Identify which cell holds the provided text, then report its (x, y) central coordinate. 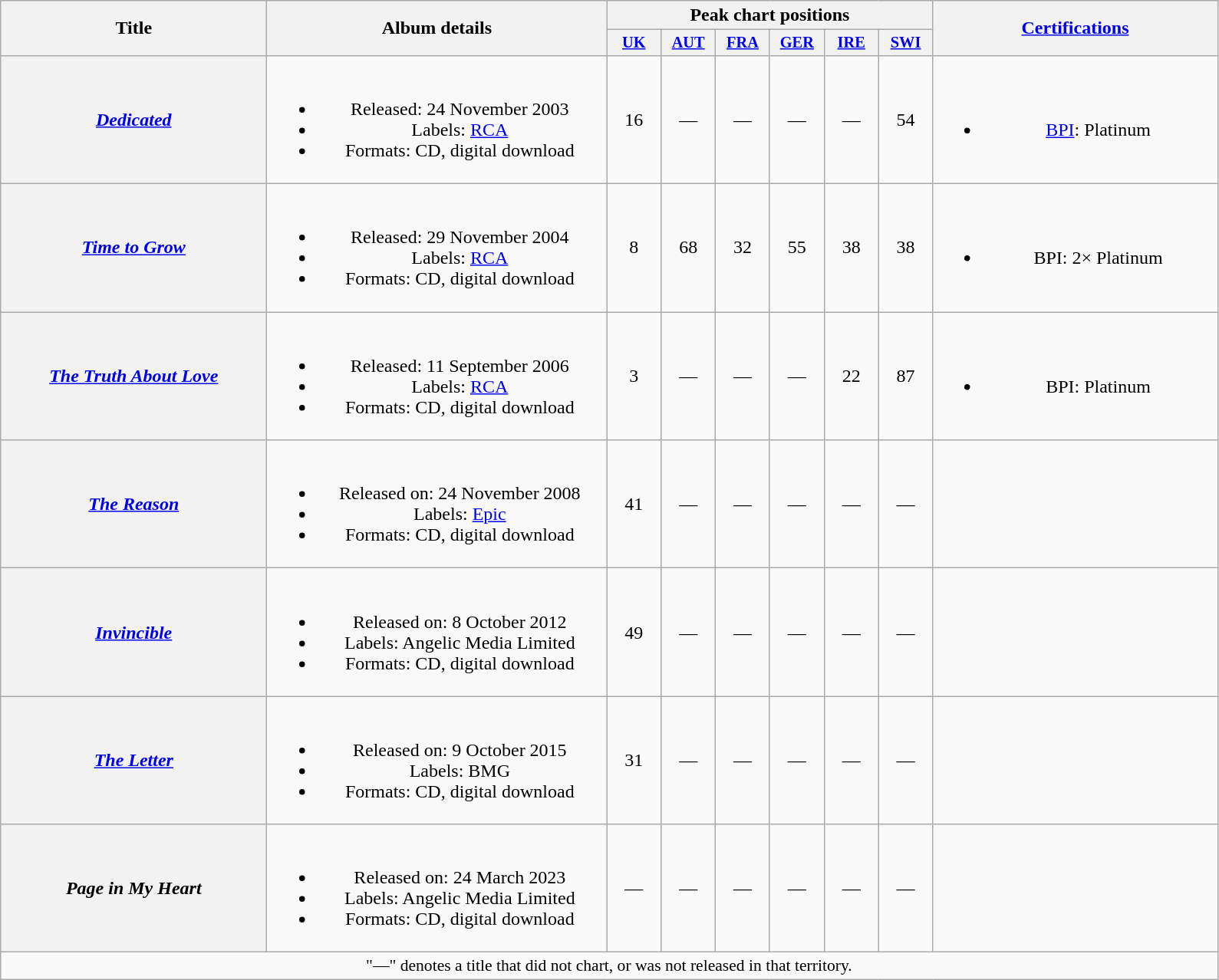
68 (689, 248)
Released on: 24 November 2008Labels: EpicFormats: CD, digital download (437, 505)
22 (852, 376)
The Reason (133, 505)
Released: 11 September 2006Labels: RCAFormats: CD, digital download (437, 376)
The Letter (133, 761)
Released: 29 November 2004Labels: RCAFormats: CD, digital download (437, 248)
Released on: 8 October 2012Labels: Angelic Media LimitedFormats: CD, digital download (437, 632)
SWI (905, 43)
8 (634, 248)
UK (634, 43)
3 (634, 376)
IRE (852, 43)
Peak chart positions (770, 15)
41 (634, 505)
GER (796, 43)
Album details (437, 28)
BPI: 2× Platinum (1076, 248)
"—" denotes a title that did not chart, or was not released in that territory. (609, 966)
49 (634, 632)
Time to Grow (133, 248)
32 (743, 248)
The Truth About Love (133, 376)
Title (133, 28)
Released on: 9 October 2015Labels: BMGFormats: CD, digital download (437, 761)
54 (905, 120)
55 (796, 248)
Page in My Heart (133, 888)
AUT (689, 43)
16 (634, 120)
Certifications (1076, 28)
Released on: 24 March 2023Labels: Angelic Media LimitedFormats: CD, digital download (437, 888)
Released: 24 November 2003Labels: RCAFormats: CD, digital download (437, 120)
31 (634, 761)
Dedicated (133, 120)
Invincible (133, 632)
87 (905, 376)
FRA (743, 43)
